Capture the cell that displays the provided text and extract its (x, y) central coordinate. 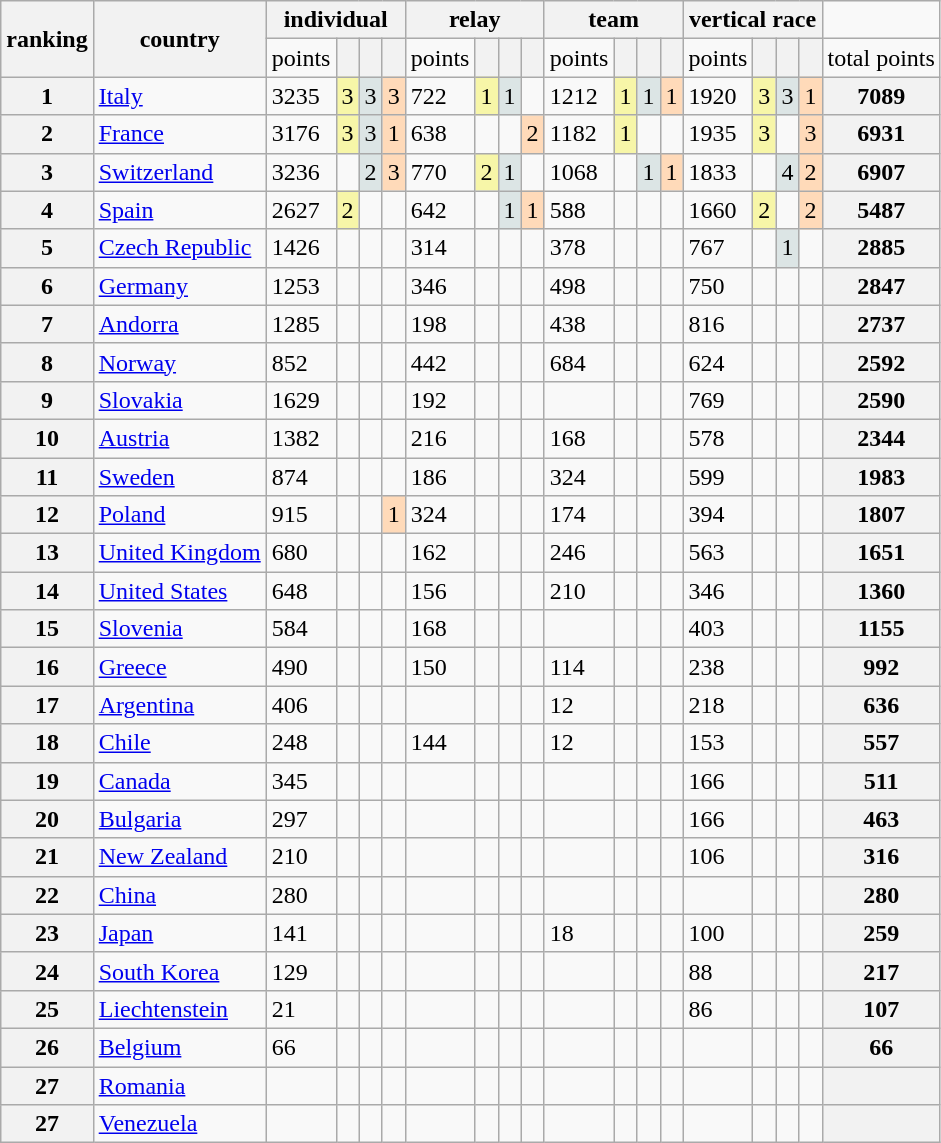
141 (301, 933)
Switzerland (180, 172)
378 (579, 248)
Slovakia (180, 400)
Sweden (180, 477)
Poland (180, 515)
17 (47, 705)
Andorra (180, 324)
1983 (881, 477)
442 (440, 362)
1833 (718, 172)
vertical race (752, 20)
636 (881, 705)
198 (440, 324)
86 (718, 1009)
1426 (301, 248)
United States (180, 591)
6 (47, 286)
1155 (881, 629)
Slovenia (180, 629)
1807 (881, 515)
15 (47, 629)
1629 (301, 400)
26 (47, 1047)
France (180, 134)
174 (579, 515)
ranking (47, 39)
Spain (180, 210)
16 (47, 667)
584 (301, 629)
2344 (881, 438)
498 (579, 286)
770 (440, 172)
19 (47, 781)
6931 (881, 134)
3176 (301, 134)
88 (718, 971)
314 (440, 248)
1253 (301, 286)
750 (718, 286)
United Kingdom (180, 553)
186 (440, 477)
Italy (180, 96)
1182 (579, 134)
country (180, 39)
Japan (180, 933)
403 (718, 629)
20 (47, 819)
team (614, 20)
1660 (718, 210)
259 (881, 933)
Romania (180, 1085)
Argentina (180, 705)
1651 (881, 553)
1068 (579, 172)
345 (301, 781)
684 (579, 362)
150 (440, 667)
3235 (301, 96)
217 (881, 971)
463 (881, 819)
642 (440, 210)
5487 (881, 210)
10 (47, 438)
Czech Republic (180, 248)
638 (440, 134)
992 (881, 667)
915 (301, 515)
1382 (301, 438)
680 (301, 553)
238 (718, 667)
New Zealand (180, 857)
316 (881, 857)
156 (440, 591)
297 (301, 819)
114 (579, 667)
1212 (579, 96)
13 (47, 553)
599 (718, 477)
216 (440, 438)
588 (579, 210)
2627 (301, 210)
106 (718, 857)
2885 (881, 248)
769 (718, 400)
relay (474, 20)
722 (440, 96)
578 (718, 438)
648 (301, 591)
246 (579, 553)
14 (47, 591)
8 (47, 362)
11 (47, 477)
490 (301, 667)
23 (47, 933)
Canada (180, 781)
129 (301, 971)
2590 (881, 400)
Austria (180, 438)
China (180, 895)
Germany (180, 286)
1920 (718, 96)
Venezuela (180, 1124)
Liechtenstein (180, 1009)
511 (881, 781)
3236 (301, 172)
162 (440, 553)
Chile (180, 743)
394 (718, 515)
2847 (881, 286)
5 (47, 248)
22 (47, 895)
107 (881, 1009)
Norway (180, 362)
406 (301, 705)
557 (881, 743)
25 (47, 1009)
852 (301, 362)
563 (718, 553)
874 (301, 477)
624 (718, 362)
767 (718, 248)
7 (47, 324)
192 (440, 400)
1360 (881, 591)
9 (47, 400)
248 (301, 743)
438 (579, 324)
218 (718, 705)
individual (336, 20)
153 (718, 743)
144 (440, 743)
Bulgaria (180, 819)
24 (47, 971)
Belgium (180, 1047)
816 (718, 324)
7089 (881, 96)
2737 (881, 324)
100 (718, 933)
2592 (881, 362)
total points (881, 58)
South Korea (180, 971)
1285 (301, 324)
Greece (180, 667)
1935 (718, 134)
6907 (881, 172)
